Determine the (X, Y) coordinate at the center of the cell enclosing the given text.  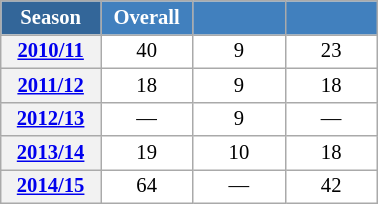
19 (146, 153)
2014/15 (51, 186)
2013/14 (51, 153)
40 (146, 51)
Overall (146, 17)
10 (239, 153)
42 (331, 186)
2011/12 (51, 85)
2012/13 (51, 119)
2010/11 (51, 51)
Season (51, 17)
64 (146, 186)
23 (331, 51)
